Locate the cell with the specified text and output its [x, y] center coordinate. 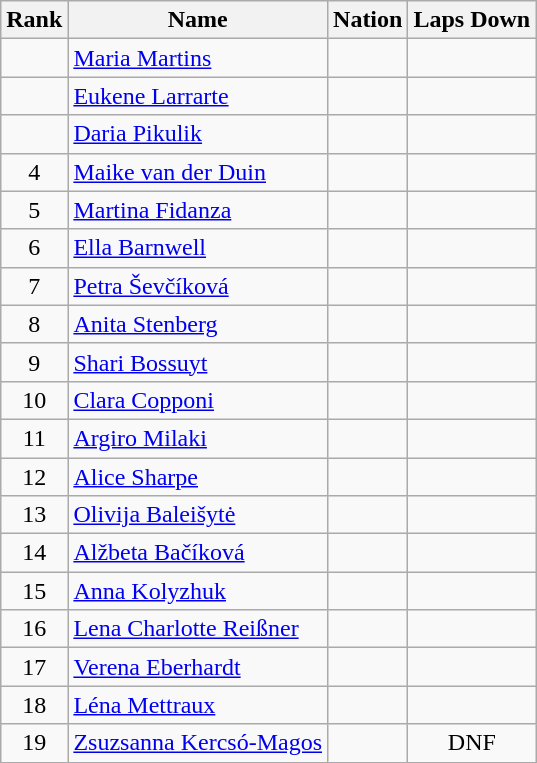
14 [34, 553]
12 [34, 477]
Martina Fidanza [198, 210]
Maike van der Duin [198, 172]
17 [34, 667]
Alžbeta Bačíková [198, 553]
Clara Copponi [198, 400]
Maria Martins [198, 58]
Eukene Larrarte [198, 96]
Anna Kolyzhuk [198, 591]
Verena Eberhardt [198, 667]
15 [34, 591]
Argiro Milaki [198, 438]
Zsuzsanna Kercsó-Magos [198, 743]
Petra Ševčíková [198, 286]
Alice Sharpe [198, 477]
4 [34, 172]
8 [34, 324]
13 [34, 515]
Laps Down [472, 20]
Rank [34, 20]
Nation [368, 20]
Ella Barnwell [198, 248]
Name [198, 20]
Lena Charlotte Reißner [198, 629]
11 [34, 438]
19 [34, 743]
5 [34, 210]
DNF [472, 743]
7 [34, 286]
Shari Bossuyt [198, 362]
Olivija Baleišytė [198, 515]
16 [34, 629]
Anita Stenberg [198, 324]
Daria Pikulik [198, 134]
18 [34, 705]
6 [34, 248]
9 [34, 362]
Léna Mettraux [198, 705]
10 [34, 400]
